Extract the [X, Y] coordinate from the center of the cell holding the provided text.  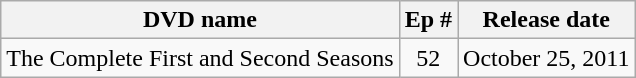
52 [428, 58]
Release date [546, 20]
October 25, 2011 [546, 58]
The Complete First and Second Seasons [200, 58]
DVD name [200, 20]
Ep # [428, 20]
